From the cell containing the given text, extract its center point as [X, Y] coordinate. 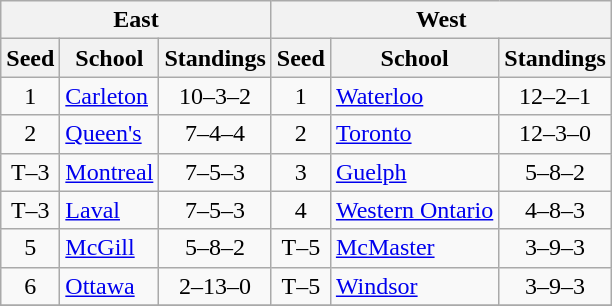
Waterloo [414, 96]
6 [30, 286]
5 [30, 248]
Western Ontario [414, 210]
McGill [110, 248]
East [136, 20]
Windsor [414, 286]
Ottawa [110, 286]
Queen's [110, 134]
Montreal [110, 172]
2–13–0 [215, 286]
12–3–0 [555, 134]
McMaster [414, 248]
4 [300, 210]
7–4–4 [215, 134]
4–8–3 [555, 210]
10–3–2 [215, 96]
Toronto [414, 134]
West [441, 20]
Carleton [110, 96]
12–2–1 [555, 96]
3 [300, 172]
Guelph [414, 172]
Laval [110, 210]
